For the text-containing cell, return its midpoint in (X, Y) coordinate format. 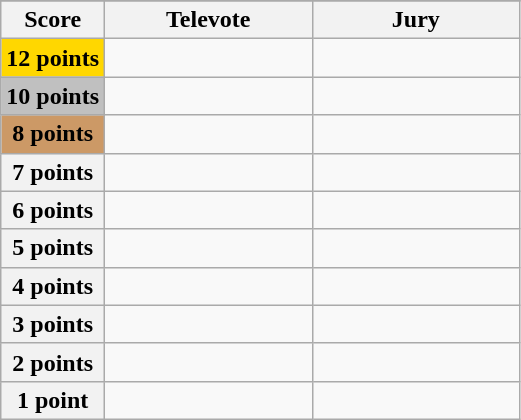
Televote (209, 20)
6 points (53, 210)
2 points (53, 362)
12 points (53, 58)
Jury (416, 20)
1 point (53, 400)
5 points (53, 248)
4 points (53, 286)
8 points (53, 134)
Score (53, 20)
10 points (53, 96)
3 points (53, 324)
7 points (53, 172)
